From the cell containing the given text, extract its center point as (x, y) coordinate. 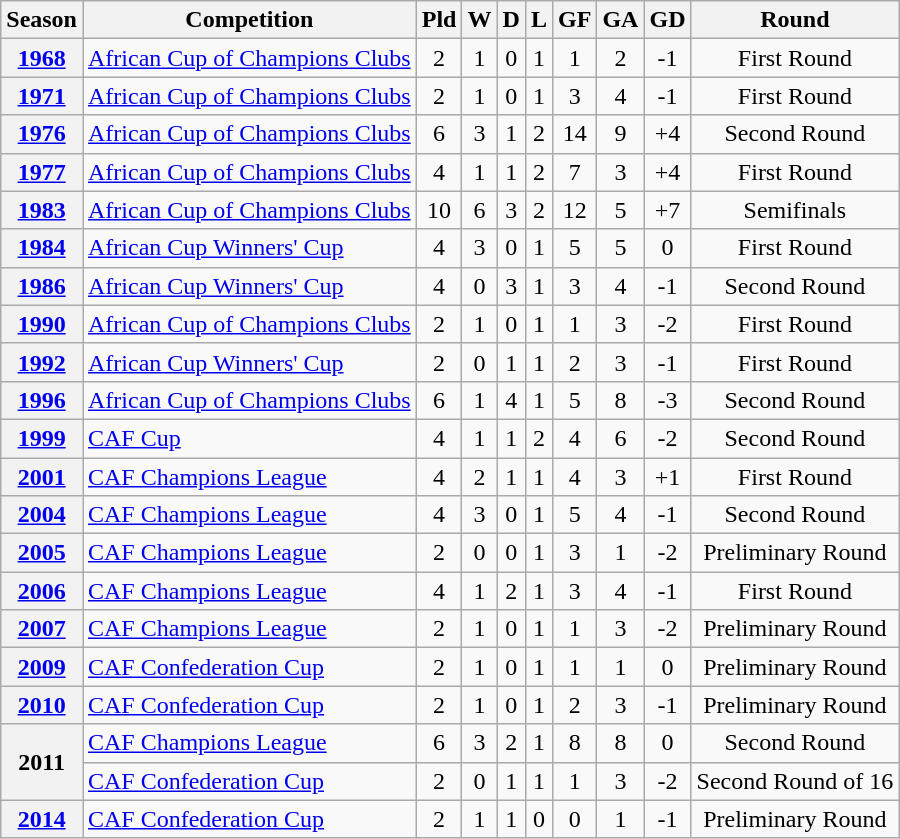
2006 (42, 591)
2009 (42, 667)
1984 (42, 248)
GF (574, 20)
2001 (42, 477)
1999 (42, 438)
GA (620, 20)
2007 (42, 629)
10 (439, 210)
W (480, 20)
-3 (668, 400)
1976 (42, 134)
D (511, 20)
1990 (42, 324)
+1 (668, 477)
Pld (439, 20)
+7 (668, 210)
1977 (42, 172)
GD (668, 20)
CAF Cup (249, 438)
Season (42, 20)
1992 (42, 362)
Second Round of 16 (795, 781)
9 (620, 134)
2011 (42, 762)
2004 (42, 515)
1983 (42, 210)
12 (574, 210)
L (538, 20)
2005 (42, 553)
14 (574, 134)
2014 (42, 819)
2010 (42, 705)
1971 (42, 96)
1996 (42, 400)
1986 (42, 286)
1968 (42, 58)
7 (574, 172)
Competition (249, 20)
Round (795, 20)
Semifinals (795, 210)
